Search for the cell housing the specified text and yield its (X, Y) center coordinate. 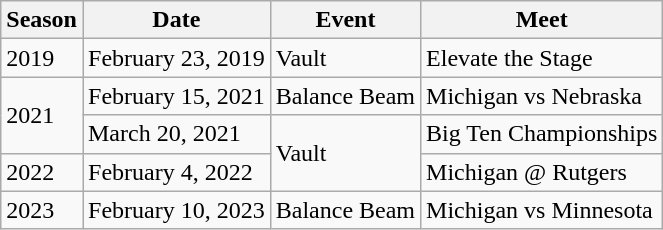
Michigan @ Rutgers (542, 172)
Elevate the Stage (542, 58)
Season (42, 20)
February 10, 2023 (176, 210)
2021 (42, 115)
February 23, 2019 (176, 58)
March 20, 2021 (176, 134)
February 15, 2021 (176, 96)
Meet (542, 20)
Michigan vs Nebraska (542, 96)
Event (345, 20)
2019 (42, 58)
Big Ten Championships (542, 134)
2023 (42, 210)
2022 (42, 172)
Date (176, 20)
February 4, 2022 (176, 172)
Michigan vs Minnesota (542, 210)
